Find where the given text appears and provide that cell's center as (x, y) coordinate. 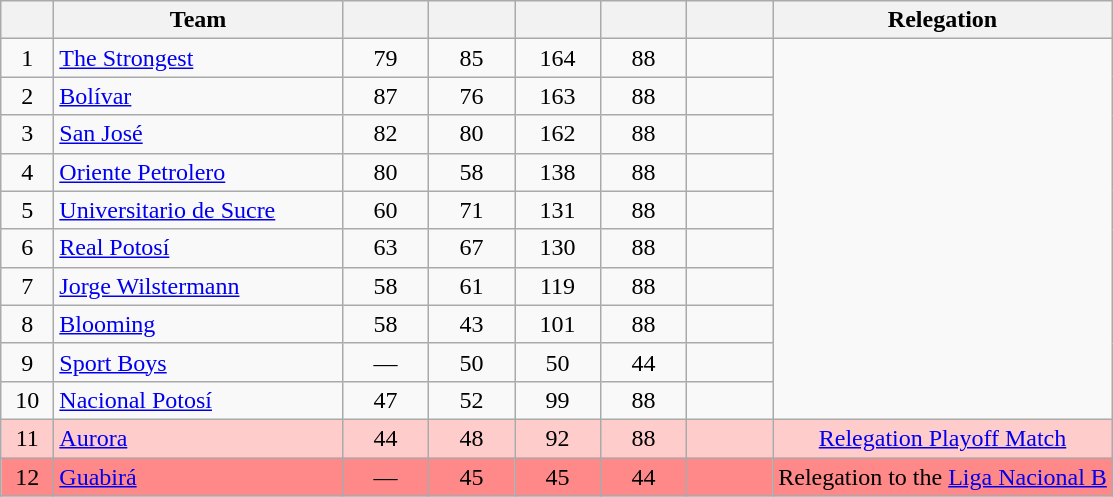
4 (28, 172)
71 (471, 210)
Relegation Playoff Match (943, 438)
12 (28, 477)
92 (557, 438)
119 (557, 286)
63 (385, 248)
85 (471, 58)
163 (557, 96)
Guabirá (198, 477)
79 (385, 58)
67 (471, 248)
Blooming (198, 324)
43 (471, 324)
138 (557, 172)
47 (385, 400)
Real Potosí (198, 248)
5 (28, 210)
130 (557, 248)
11 (28, 438)
52 (471, 400)
82 (385, 134)
Oriente Petrolero (198, 172)
8 (28, 324)
Relegation (943, 20)
2 (28, 96)
76 (471, 96)
3 (28, 134)
Aurora (198, 438)
The Strongest (198, 58)
87 (385, 96)
1 (28, 58)
164 (557, 58)
61 (471, 286)
Relegation to the Liga Nacional B (943, 477)
101 (557, 324)
Jorge Wilstermann (198, 286)
10 (28, 400)
162 (557, 134)
Bolívar (198, 96)
Universitario de Sucre (198, 210)
60 (385, 210)
San José (198, 134)
Team (198, 20)
9 (28, 362)
Sport Boys (198, 362)
7 (28, 286)
Nacional Potosí (198, 400)
48 (471, 438)
6 (28, 248)
131 (557, 210)
99 (557, 400)
